Extract the [x, y] coordinate from the center of the cell holding the provided text.  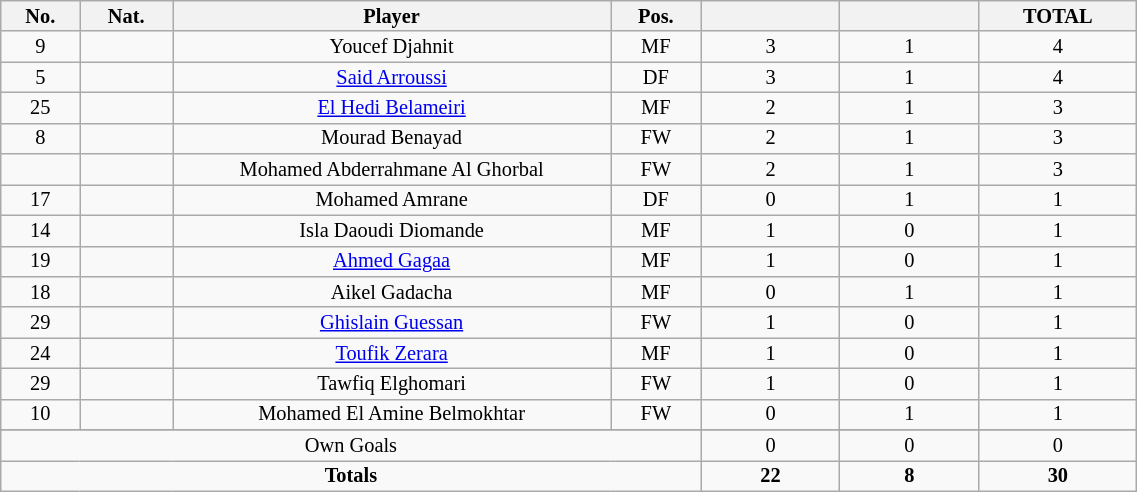
14 [40, 230]
Pos. [656, 16]
18 [40, 292]
Totals [351, 476]
Isla Daoudi Diomande [392, 230]
Own Goals [351, 446]
25 [40, 108]
No. [40, 16]
10 [40, 414]
Mourad Benayad [392, 138]
24 [40, 354]
El Hedi Belameiri [392, 108]
30 [1058, 476]
9 [40, 46]
17 [40, 200]
Tawfiq Elghomari [392, 384]
Toufik Zerara [392, 354]
5 [40, 78]
Said Arroussi [392, 78]
Player [392, 16]
Mohamed El Amine Belmokhtar [392, 414]
22 [770, 476]
Mohamed Abderrahmane Al Ghorbal [392, 170]
Mohamed Amrane [392, 200]
Ahmed Gagaa [392, 262]
TOTAL [1058, 16]
Ghislain Guessan [392, 322]
19 [40, 262]
Aikel Gadacha [392, 292]
Youcef Djahnit [392, 46]
Nat. [126, 16]
